Output the [X, Y] coordinate of the center of the cell containing the given text.  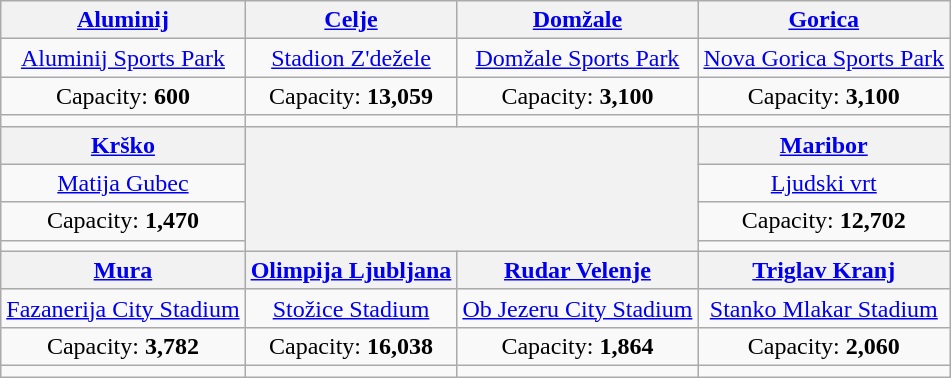
Ljudski vrt [824, 183]
Aluminij Sports Park [123, 58]
Capacity: 3,782 [123, 346]
Rudar Velenje [578, 270]
Domžale Sports Park [578, 58]
Fazanerija City Stadium [123, 308]
Triglav Kranj [824, 270]
Maribor [824, 145]
Domžale [578, 20]
Capacity: 13,059 [351, 96]
Capacity: 2,060 [824, 346]
Stanko Mlakar Stadium [824, 308]
Aluminij [123, 20]
Celje [351, 20]
Krško [123, 145]
Capacity: 1,864 [578, 346]
Olimpija Ljubljana [351, 270]
Nova Gorica Sports Park [824, 58]
Capacity: 600 [123, 96]
Ob Jezeru City Stadium [578, 308]
Capacity: 16,038 [351, 346]
Stožice Stadium [351, 308]
Matija Gubec [123, 183]
Stadion Z'dežele [351, 58]
Capacity: 12,702 [824, 221]
Gorica [824, 20]
Capacity: 1,470 [123, 221]
Mura [123, 270]
